Provide the [x, y] coordinate of the cell's center where the given text is located.  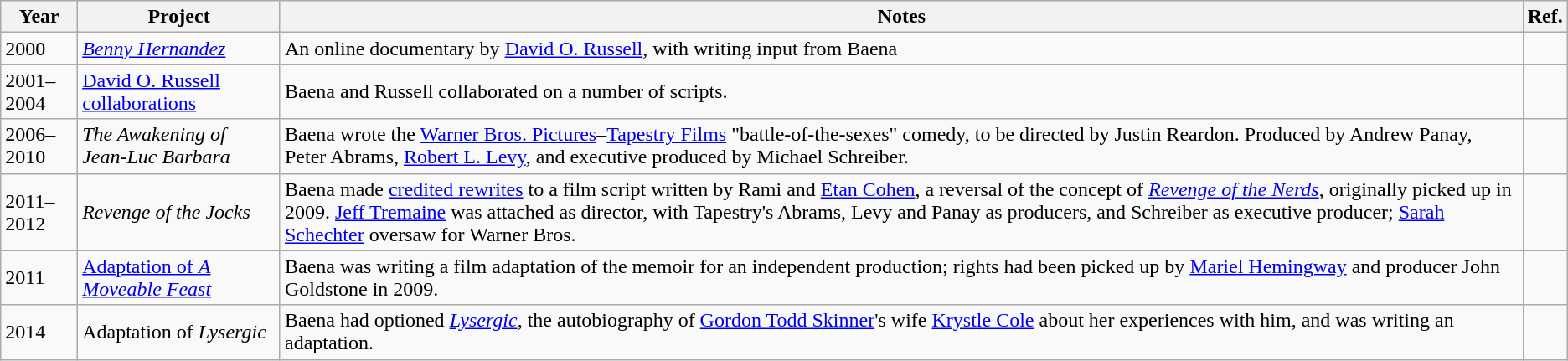
Project [179, 17]
2000 [39, 49]
The Awakening of Jean-Luc Barbara [179, 146]
Adaptation of A Moveable Feast [179, 278]
2011–2012 [39, 212]
2001–2004 [39, 92]
2011 [39, 278]
Notes [901, 17]
Ref. [1545, 17]
Baena and Russell collaborated on a number of scripts. [901, 92]
Year [39, 17]
2006–2010 [39, 146]
David O. Russell collaborations [179, 92]
Adaptation of Lysergic [179, 332]
Benny Hernandez [179, 49]
Revenge of the Jocks [179, 212]
2014 [39, 332]
An online documentary by David O. Russell, with writing input from Baena [901, 49]
